Provide the [X, Y] coordinate of the cell's center where the given text is located.  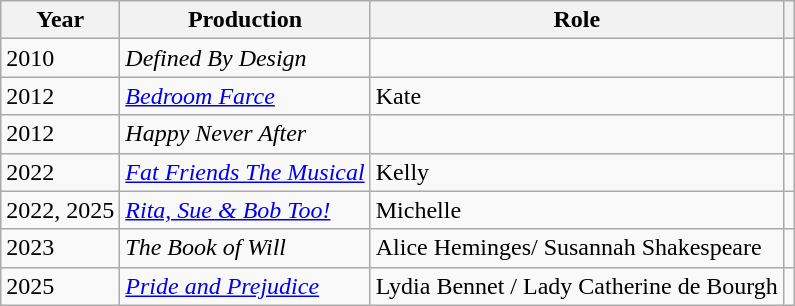
Production [245, 20]
Rita, Sue & Bob Too! [245, 210]
Lydia Bennet / Lady Catherine de Bourgh [576, 286]
Happy Never After [245, 134]
2023 [60, 248]
Kate [576, 96]
Defined By Design [245, 58]
Pride and Prejudice [245, 286]
Kelly [576, 172]
Fat Friends The Musical [245, 172]
Michelle [576, 210]
Year [60, 20]
Alice Heminges/ Susannah Shakespeare [576, 248]
Role [576, 20]
The Book of Will [245, 248]
Bedroom Farce [245, 96]
2025 [60, 286]
2022 [60, 172]
2022, 2025 [60, 210]
2010 [60, 58]
